Identify which cell holds the provided text, then report its [x, y] central coordinate. 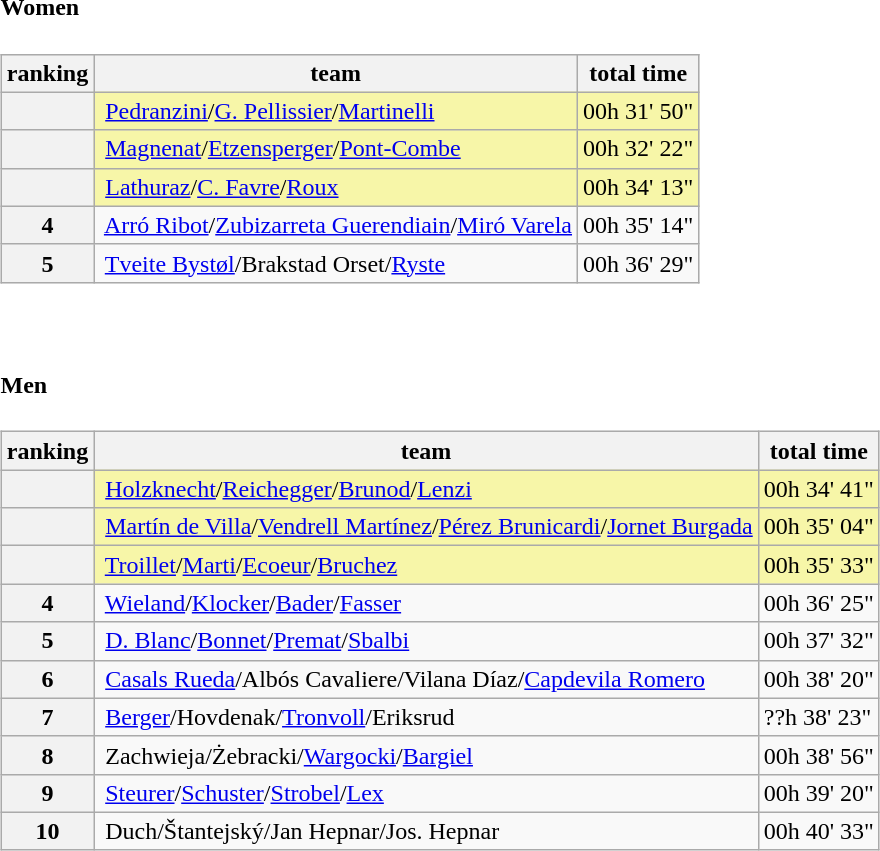
00h 34' 41" [818, 489]
7 [47, 717]
Magnenat/Etzensperger/Pont-Combe [336, 149]
Pedranzini/G. Pellissier/Martinelli [336, 111]
Holzknecht/Reichegger/Brunod/Lenzi [426, 489]
00h 36' 29" [638, 263]
Berger/Hovdenak/Tronvoll/Eriksrud [426, 717]
00h 34' 13" [638, 187]
10 [47, 831]
8 [47, 755]
Steurer/Schuster/Strobel/Lex [426, 793]
Zachwieja/Żebracki/Wargocki/Bargiel [426, 755]
00h 38' 20" [818, 679]
Troillet/Marti/Ecoeur/Bruchez [426, 565]
Casals Rueda/Albós Cavaliere/Vilana Díaz/Capdevila Romero [426, 679]
00h 37' 32" [818, 641]
Tveite Bystøl/Brakstad Orset/Ryste [336, 263]
Duch/Štantejský/Jan Hepnar/Jos. Hepnar [426, 831]
00h 40' 33" [818, 831]
6 [47, 679]
Wieland/Klocker/Bader/Fasser [426, 603]
00h 31' 50" [638, 111]
Lathuraz/C. Favre/Roux [336, 187]
9 [47, 793]
D. Blanc/Bonnet/Premat/Sbalbi [426, 641]
??h 38' 23" [818, 717]
00h 35' 04" [818, 527]
00h 32' 22" [638, 149]
00h 38' 56" [818, 755]
00h 36' 25" [818, 603]
Arró Ribot/Zubizarreta Guerendiain/Miró Varela [336, 225]
00h 39' 20" [818, 793]
00h 35' 33" [818, 565]
00h 35' 14" [638, 225]
Martín de Villa/Vendrell Martínez/Pérez Brunicardi/Jornet Burgada [426, 527]
